Locate the cell with the specified text and output its (x, y) center coordinate. 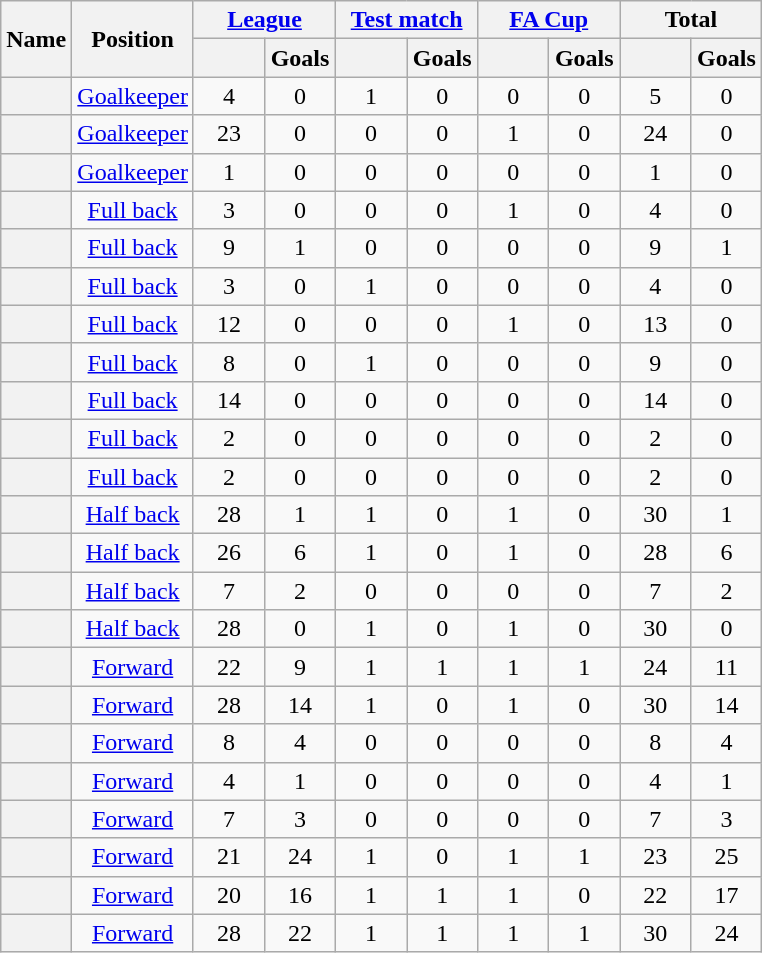
Total (691, 20)
21 (228, 857)
Name (36, 39)
20 (228, 895)
11 (726, 667)
12 (228, 324)
Test match (407, 20)
17 (726, 895)
League (264, 20)
FA Cup (549, 20)
26 (228, 553)
16 (300, 895)
5 (656, 96)
13 (656, 324)
25 (726, 857)
Position (133, 39)
